Return the [X, Y] coordinate for the center point of the cell that contains the specified text.  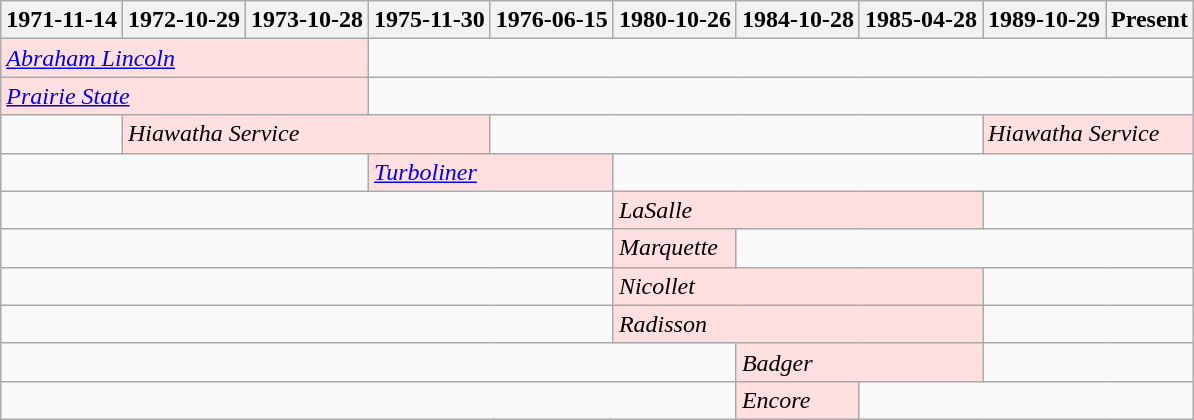
1976-06-15 [552, 20]
1971-11-14 [62, 20]
Radisson [798, 324]
Turboliner [492, 172]
Present [1150, 20]
Prairie State [185, 96]
1985-04-28 [920, 20]
1973-10-28 [308, 20]
Nicollet [798, 286]
1989-10-29 [1044, 20]
Badger [859, 362]
Marquette [674, 248]
Encore [798, 400]
1975-11-30 [430, 20]
1972-10-29 [184, 20]
Abraham Lincoln [185, 58]
1984-10-28 [798, 20]
1980-10-26 [674, 20]
LaSalle [798, 210]
